Determine the [X, Y] coordinate at the center of the cell enclosing the given text.  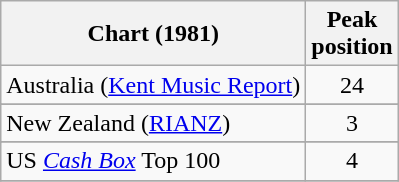
4 [352, 161]
3 [352, 123]
Australia (Kent Music Report) [154, 85]
New Zealand (RIANZ) [154, 123]
24 [352, 85]
Chart (1981) [154, 34]
US Cash Box Top 100 [154, 161]
Peakposition [352, 34]
